Identify which cell holds the provided text, then report its [x, y] central coordinate. 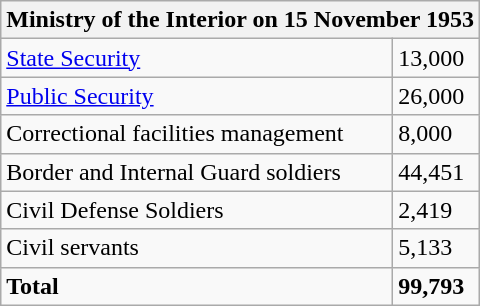
State Security [197, 58]
5,133 [436, 248]
Border and Internal Guard soldiers [197, 172]
Ministry of the Interior on 15 November 1953 [240, 20]
26,000 [436, 96]
44,451 [436, 172]
8,000 [436, 134]
Civil Defense Soldiers [197, 210]
99,793 [436, 286]
2,419 [436, 210]
13,000 [436, 58]
Civil servants [197, 248]
Correctional facilities management [197, 134]
Public Security [197, 96]
Total [197, 286]
